Pinpoint the cell where the given text exists, returning its (x, y) midpoint coordinate. 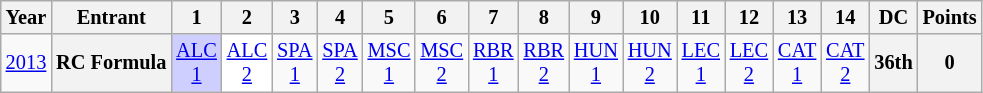
1 (196, 17)
HUN2 (650, 63)
2013 (26, 63)
CAT1 (797, 63)
Points (950, 17)
SPA2 (340, 63)
2 (247, 17)
8 (544, 17)
ALC2 (247, 63)
6 (442, 17)
0 (950, 63)
3 (294, 17)
LEC2 (749, 63)
4 (340, 17)
13 (797, 17)
MSC1 (390, 63)
10 (650, 17)
36th (893, 63)
CAT2 (845, 63)
RC Formula (111, 63)
SPA1 (294, 63)
14 (845, 17)
9 (596, 17)
11 (701, 17)
LEC1 (701, 63)
RBR2 (544, 63)
5 (390, 17)
Entrant (111, 17)
RBR1 (493, 63)
Year (26, 17)
DC (893, 17)
ALC1 (196, 63)
HUN1 (596, 63)
7 (493, 17)
12 (749, 17)
MSC2 (442, 63)
